Determine the [x, y] coordinate at the center of the cell enclosing the given text.  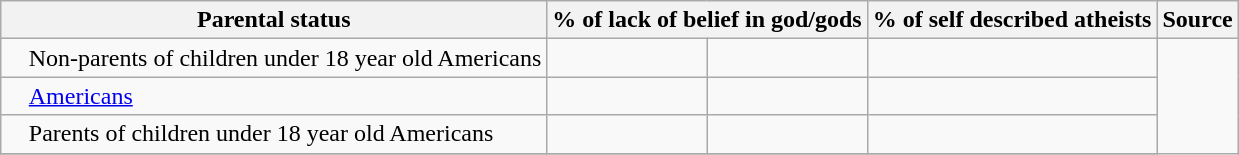
Source [1198, 20]
Non-parents of children under 18 year old Americans [274, 58]
Americans [274, 96]
% of self described atheists [1012, 20]
% of lack of belief in god/gods [707, 20]
Parents of children under 18 year old Americans [274, 134]
Parental status [274, 20]
